Provide the (X, Y) coordinate of the cell's center where the given text is located.  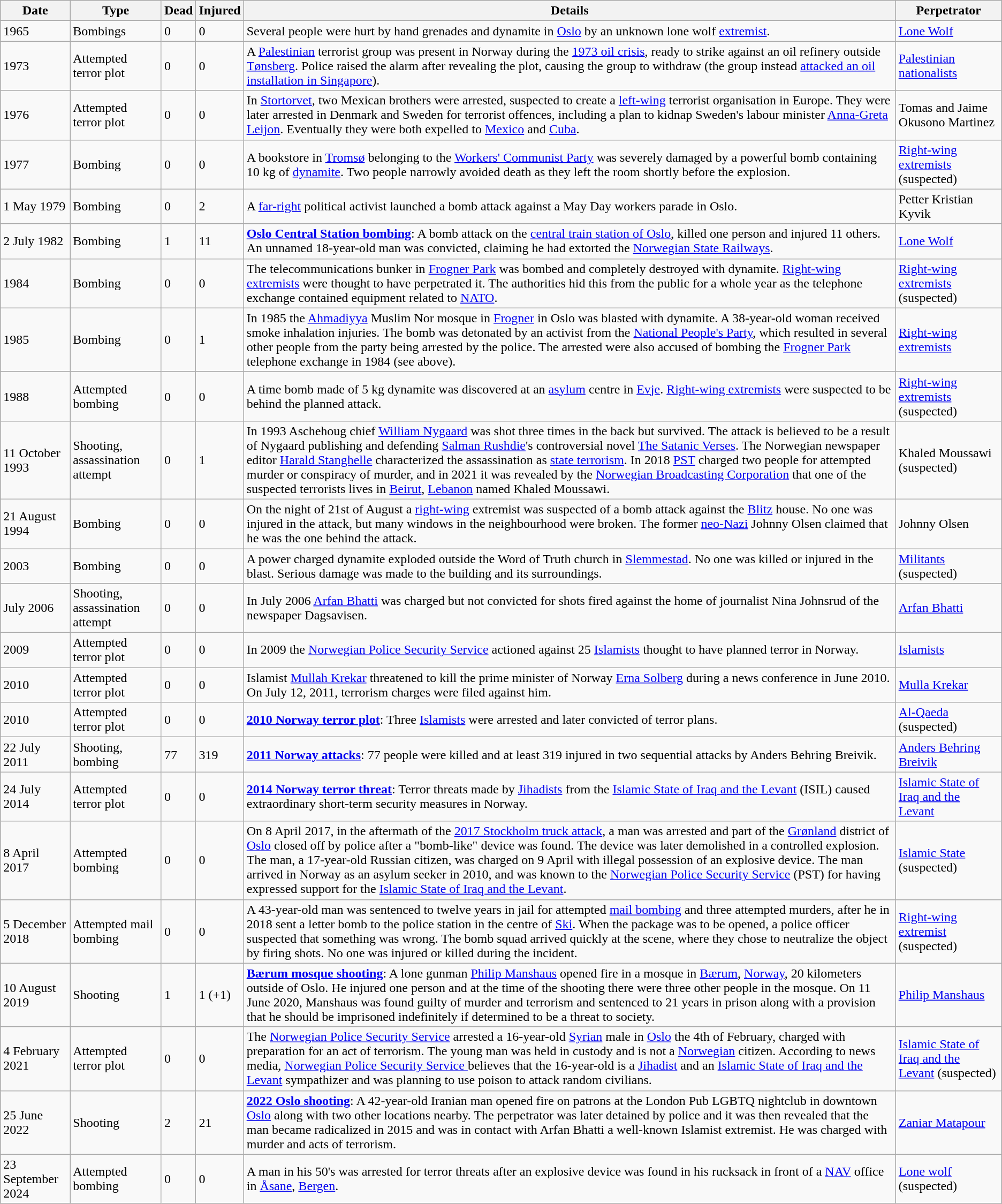
1976 (35, 115)
25 June 2022 (35, 1122)
Tomas and Jaime Okusono Martinez (948, 115)
Right-wing extremists (948, 339)
Anders Behring Breivik (948, 755)
77 (178, 755)
Islamic State of Iraq and the Levant (suspected) (948, 1059)
8 April 2017 (35, 860)
A far-right political activist launched a bomb attack against a May Day workers parade in Oslo. (570, 207)
Bombings (116, 31)
1 (+1) (219, 995)
Palestinian nationalists (948, 66)
Type (116, 11)
Islamists (948, 650)
Date (35, 11)
Zaniar Matapour (948, 1122)
Philip Manshaus (948, 995)
4 February 2021 (35, 1059)
Militants (suspected) (948, 565)
11 (219, 241)
Shooting, bombing (116, 755)
23 September 2024 (35, 1179)
2 July 1982 (35, 241)
10 August 2019 (35, 995)
319 (219, 755)
Arfan Bhatti (948, 608)
21 August 1994 (35, 524)
1977 (35, 164)
Islamic State (suspected) (948, 860)
Islamic State of Iraq and the Levant (948, 797)
Petter Kristian Kyvik (948, 207)
2011 Norway attacks: 77 people were killed and at least 319 injured in two sequential attacks by Anders Behring Breivik. (570, 755)
22 July 2011 (35, 755)
Dead (178, 11)
Lone wolf (suspected) (948, 1179)
1984 (35, 283)
24 July 2014 (35, 797)
1988 (35, 396)
1985 (35, 339)
21 (219, 1122)
5 December 2018 (35, 932)
1 May 1979 (35, 207)
Al-Qaeda (suspected) (948, 720)
In July 2006 Arfan Bhatti was charged but not convicted for shots fired against the home of journalist Nina Johnsrud of the newspaper Dagsavisen. (570, 608)
A man in his 50's was arrested for terror threats after an explosive device was found in his rucksack in front of a NAV office in Åsane, Bergen. (570, 1179)
Perpetrator (948, 11)
11 October 1993 (35, 460)
A time bomb made of 5 kg dynamite was discovered at an asylum centre in Evje. Right-wing extremists were suspected to be behind the planned attack. (570, 396)
2009 (35, 650)
July 2006 (35, 608)
2010 Norway terror plot: Three Islamists were arrested and later convicted of terror plans. (570, 720)
Injured (219, 11)
Right-wing extremist (suspected) (948, 932)
Several people were hurt by hand grenades and dynamite in Oslo by an unknown lone wolf extremist. (570, 31)
1973 (35, 66)
In 2009 the Norwegian Police Security Service actioned against 25 Islamists thought to have planned terror in Norway. (570, 650)
Mulla Krekar (948, 685)
Johnny Olsen (948, 524)
1965 (35, 31)
Attempted mail bombing (116, 932)
Details (570, 11)
Khaled Moussawi (suspected) (948, 460)
2003 (35, 565)
